Detect which cell encompasses the target text, then output its (X, Y) center coordinate. 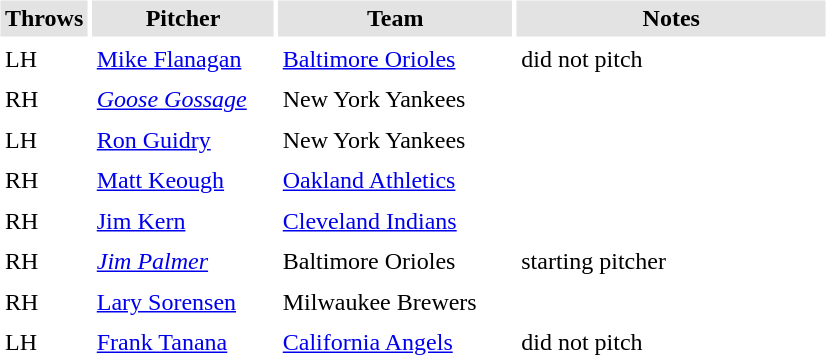
Pitcher (183, 18)
Milwaukee Brewers (395, 302)
Jim Kern (183, 221)
Jim Palmer (183, 262)
did not pitch (672, 59)
Matt Keough (183, 180)
starting pitcher (672, 262)
Throws (44, 18)
Lary Sorensen (183, 302)
Cleveland Indians (395, 221)
Goose Gossage (183, 100)
Notes (672, 18)
Ron Guidry (183, 140)
Mike Flanagan (183, 59)
Team (395, 18)
Oakland Athletics (395, 180)
